Capture the cell that displays the provided text and extract its (x, y) central coordinate. 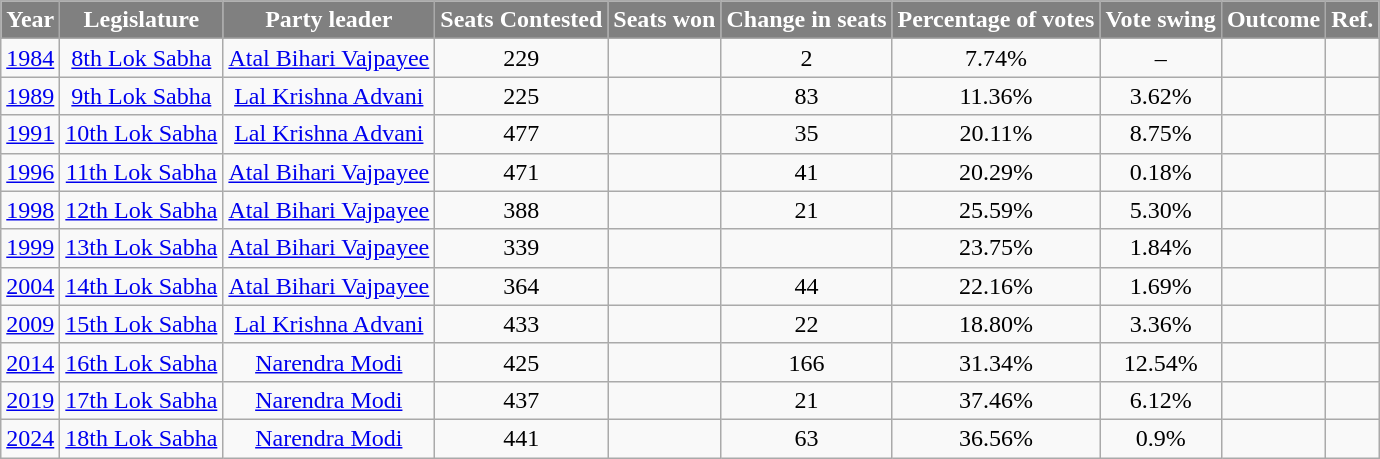
– (1161, 58)
471 (522, 172)
477 (522, 134)
364 (522, 286)
166 (806, 362)
2024 (30, 438)
5.30% (1161, 210)
8.75% (1161, 134)
37.46% (996, 400)
36.56% (996, 438)
441 (522, 438)
13th Lok Sabha (142, 248)
11.36% (996, 96)
35 (806, 134)
0.9% (1161, 438)
63 (806, 438)
433 (522, 324)
10th Lok Sabha (142, 134)
1989 (30, 96)
12th Lok Sabha (142, 210)
41 (806, 172)
6.12% (1161, 400)
Seats won (664, 20)
Legislature (142, 20)
18.80% (996, 324)
15th Lok Sabha (142, 324)
437 (522, 400)
1991 (30, 134)
9th Lok Sabha (142, 96)
31.34% (996, 362)
1996 (30, 172)
1.84% (1161, 248)
0.18% (1161, 172)
12.54% (1161, 362)
Vote swing (1161, 20)
225 (522, 96)
2004 (30, 286)
2009 (30, 324)
8th Lok Sabha (142, 58)
44 (806, 286)
14th Lok Sabha (142, 286)
2 (806, 58)
1998 (30, 210)
18th Lok Sabha (142, 438)
2014 (30, 362)
388 (522, 210)
Seats Contested (522, 20)
Outcome (1273, 20)
Change in seats (806, 20)
20.29% (996, 172)
2019 (30, 400)
83 (806, 96)
23.75% (996, 248)
16th Lok Sabha (142, 362)
Party leader (329, 20)
339 (522, 248)
1999 (30, 248)
22.16% (996, 286)
25.59% (996, 210)
425 (522, 362)
7.74% (996, 58)
Percentage of votes (996, 20)
3.36% (1161, 324)
20.11% (996, 134)
Year (30, 20)
1.69% (1161, 286)
22 (806, 324)
3.62% (1161, 96)
229 (522, 58)
Ref. (1352, 20)
11th Lok Sabha (142, 172)
1984 (30, 58)
17th Lok Sabha (142, 400)
